Capture the cell that displays the provided text and extract its (X, Y) central coordinate. 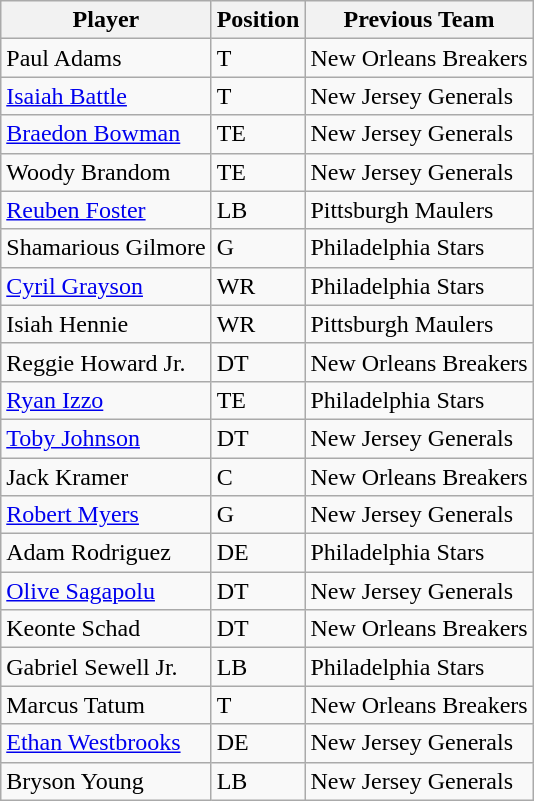
Bryson Young (106, 781)
Gabriel Sewell Jr. (106, 667)
Reuben Foster (106, 210)
Cyril Grayson (106, 286)
Robert Myers (106, 515)
Marcus Tatum (106, 705)
Adam Rodriguez (106, 553)
Woody Brandom (106, 172)
Player (106, 20)
Ethan Westbrooks (106, 743)
Toby Johnson (106, 438)
Reggie Howard Jr. (106, 362)
Isaiah Battle (106, 96)
Isiah Hennie (106, 324)
Braedon Bowman (106, 134)
Olive Sagapolu (106, 591)
Keonte Schad (106, 629)
Previous Team (419, 20)
Ryan Izzo (106, 400)
Paul Adams (106, 58)
C (258, 477)
Jack Kramer (106, 477)
Shamarious Gilmore (106, 248)
Position (258, 20)
